For the text-containing cell, return its midpoint in (x, y) coordinate format. 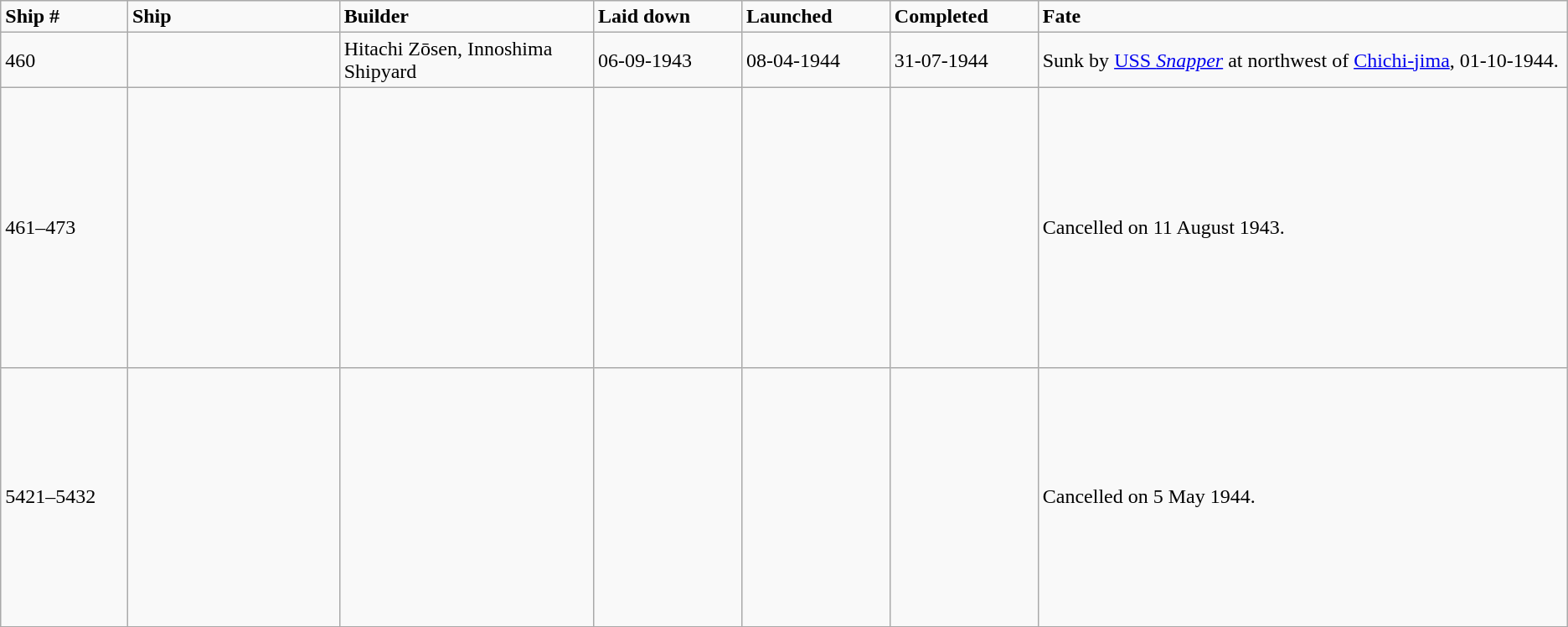
Ship # (64, 17)
Hitachi Zōsen, Innoshima Shipyard (466, 60)
31-07-1944 (963, 60)
Cancelled on 5 May 1944. (1302, 497)
Builder (466, 17)
Completed (963, 17)
461–473 (64, 228)
460 (64, 60)
06-09-1943 (667, 60)
Ship (233, 17)
Sunk by USS Snapper at northwest of Chichi-jima, 01-10-1944. (1302, 60)
Cancelled on 11 August 1943. (1302, 228)
Launched (816, 17)
08-04-1944 (816, 60)
Laid down (667, 17)
Fate (1302, 17)
5421–5432 (64, 497)
